Find where the given text appears and provide that cell's center as [X, Y] coordinate. 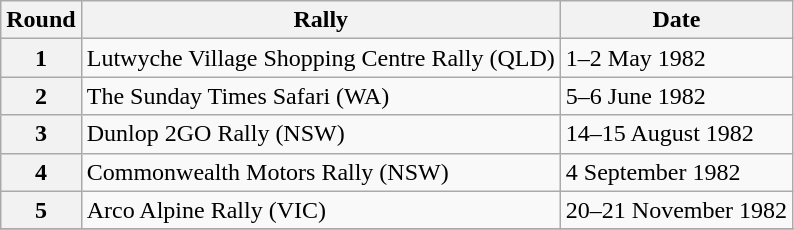
Commonwealth Motors Rally (NSW) [320, 172]
Lutwyche Village Shopping Centre Rally (QLD) [320, 58]
1–2 May 1982 [676, 58]
3 [41, 134]
4 [41, 172]
Arco Alpine Rally (VIC) [320, 210]
The Sunday Times Safari (WA) [320, 96]
Rally [320, 20]
20–21 November 1982 [676, 210]
Dunlop 2GO Rally (NSW) [320, 134]
14–15 August 1982 [676, 134]
1 [41, 58]
2 [41, 96]
Round [41, 20]
Date [676, 20]
5–6 June 1982 [676, 96]
5 [41, 210]
4 September 1982 [676, 172]
